Capture the cell that displays the provided text and extract its [x, y] central coordinate. 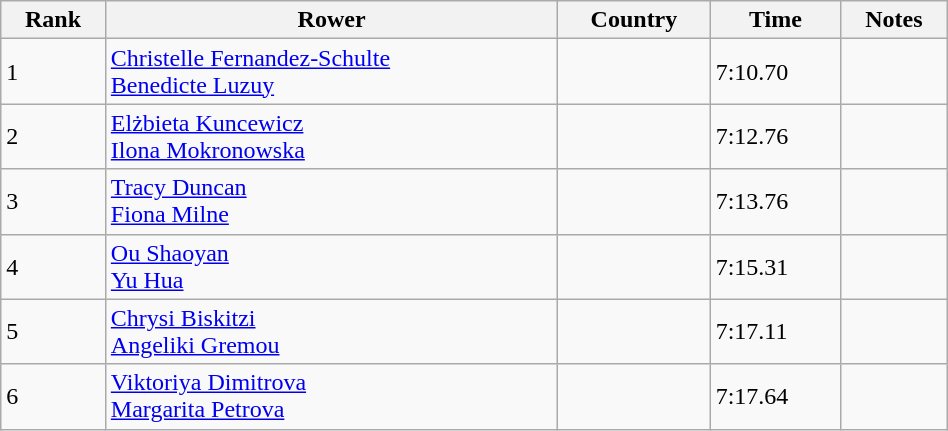
7:17.64 [775, 396]
Ou ShaoyanYu Hua [331, 266]
2 [54, 136]
7:12.76 [775, 136]
Rower [331, 20]
Christelle Fernandez-SchulteBenedicte Luzuy [331, 72]
Notes [894, 20]
7:17.11 [775, 332]
1 [54, 72]
Time [775, 20]
Viktoriya DimitrovaMargarita Petrova [331, 396]
Tracy DuncanFiona Milne [331, 202]
Elżbieta KuncewiczIlona Mokronowska [331, 136]
4 [54, 266]
Rank [54, 20]
5 [54, 332]
Country [634, 20]
Chrysi BiskitziAngeliki Gremou [331, 332]
7:15.31 [775, 266]
7:13.76 [775, 202]
6 [54, 396]
7:10.70 [775, 72]
3 [54, 202]
